Scan for the cell matching the given text and deliver its (X, Y) coordinate at center. 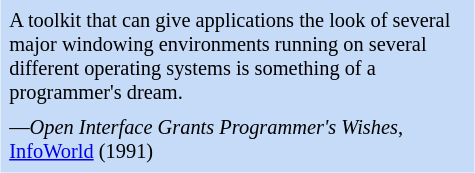
—Open Interface Grants Programmer's Wishes, InfoWorld (1991) (238, 140)
